Scan for the cell matching the given text and deliver its [X, Y] coordinate at center. 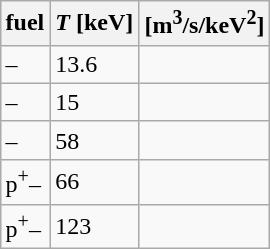
[m3/s/keV2] [204, 24]
fuel [25, 24]
66 [94, 182]
13.6 [94, 64]
15 [94, 102]
123 [94, 226]
58 [94, 140]
T [keV] [94, 24]
